Scan for the cell matching the given text and deliver its (X, Y) coordinate at center. 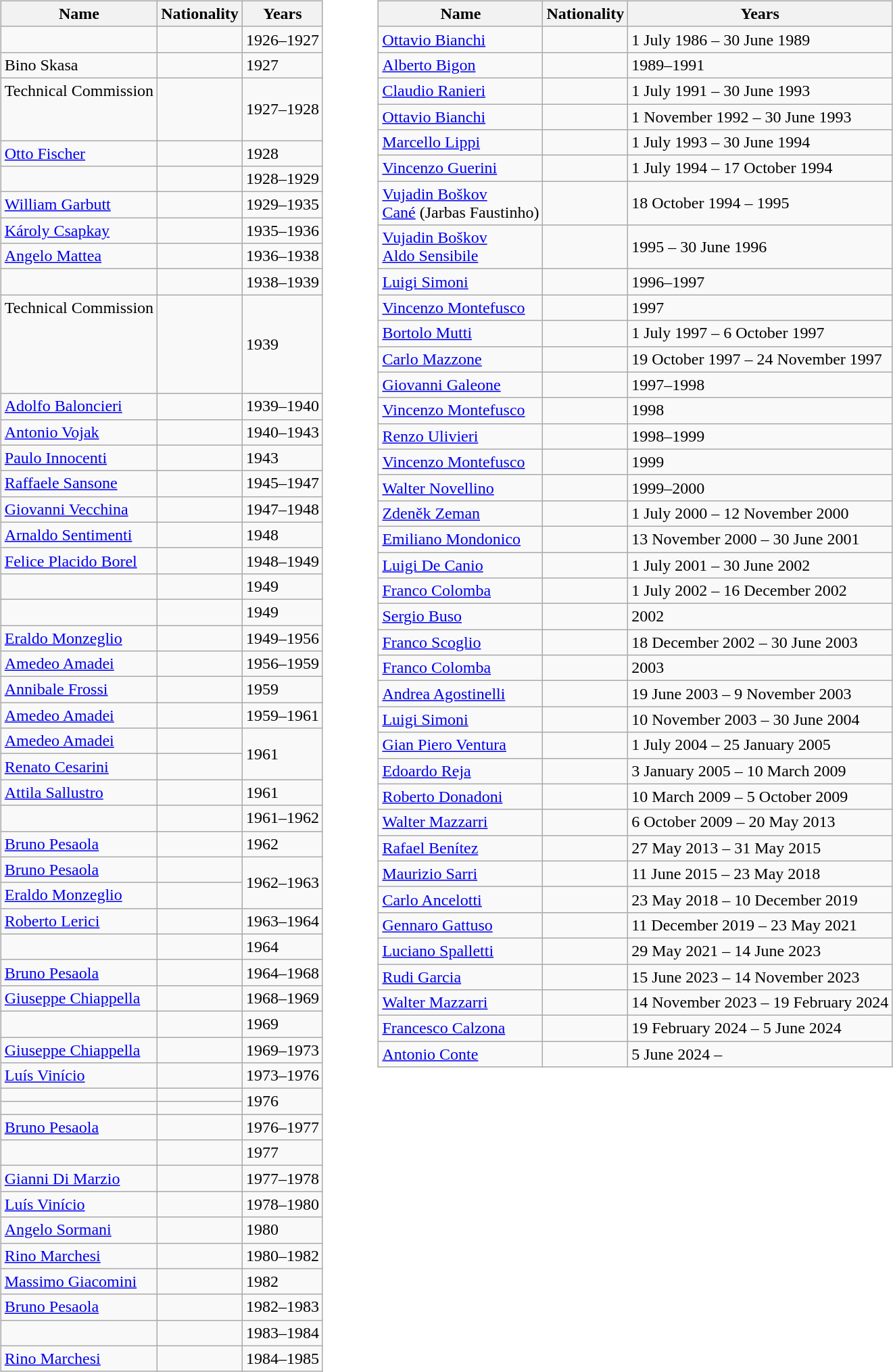
Vincenzo Guerini (461, 168)
1928–1929 (283, 179)
1 July 1993 – 30 June 1994 (760, 143)
Francesco Calzona (461, 1028)
11 June 2015 – 23 May 2018 (760, 874)
1962–1963 (283, 882)
14 November 2023 – 19 February 2024 (760, 1003)
1 July 2001 – 30 June 2002 (760, 565)
Adolfo Baloncieri (78, 406)
19 October 1997 – 24 November 1997 (760, 359)
1 July 2000 – 12 November 2000 (760, 513)
Antonio Vojak (78, 432)
1936–1938 (283, 256)
Marcello Lippi (461, 143)
1977–1978 (283, 1179)
Carlo Ancelotti (461, 899)
Gian Piero Ventura (461, 745)
1927–1928 (283, 109)
1999–2000 (760, 488)
5 June 2024 – (760, 1054)
1968–1969 (283, 998)
Franco Scoglio (461, 642)
Renzo Ulivieri (461, 436)
Angelo Mattea (78, 256)
1997–1998 (760, 385)
Alberto Bigon (461, 65)
1956–1959 (283, 664)
3 January 2005 – 10 March 2009 (760, 771)
Vujadin BoškovCané (Jarbas Faustinho) (461, 203)
1959–1961 (283, 715)
27 May 2013 – 31 May 2015 (760, 848)
Bortolo Mutti (461, 333)
1989–1991 (760, 65)
1948 (283, 535)
Rafael Benítez (461, 848)
1998–1999 (760, 436)
1943 (283, 458)
Rudi Garcia (461, 977)
Annibale Frossi (78, 690)
1976–1977 (283, 1127)
Raffaele Sansone (78, 483)
1 July 2002 – 16 December 2002 (760, 591)
1939 (283, 344)
1984–1985 (283, 1358)
1964–1968 (283, 972)
1 July 1991 – 30 June 1993 (760, 91)
1980–1982 (283, 1256)
1949–1956 (283, 638)
Sergio Buso (461, 617)
2002 (760, 617)
13 November 2000 – 30 June 2001 (760, 539)
1980 (283, 1230)
Paulo Innocenti (78, 458)
Zdeněk Zeman (461, 513)
Maurizio Sarri (461, 874)
1938–1939 (283, 282)
1969 (283, 1024)
Luigi De Canio (461, 565)
1999 (760, 462)
1978–1980 (283, 1204)
6 October 2009 – 20 May 2013 (760, 822)
1928 (283, 153)
1977 (283, 1153)
Luciano Spalletti (461, 951)
1945–1947 (283, 483)
1927 (283, 65)
1964 (283, 947)
Massimo Giacomini (78, 1281)
Antonio Conte (461, 1054)
1 November 1992 – 30 June 1993 (760, 117)
Bino Skasa (78, 65)
Felice Placido Borel (78, 561)
1963–1964 (283, 921)
1976 (283, 1102)
Renato Cesarini (78, 767)
10 November 2003 – 30 June 2004 (760, 719)
19 June 2003 – 9 November 2003 (760, 694)
Emiliano Mondonico (461, 539)
15 June 2023 – 14 November 2023 (760, 977)
1959 (283, 690)
10 March 2009 – 5 October 2009 (760, 797)
Gennaro Gattuso (461, 925)
23 May 2018 – 10 December 2019 (760, 899)
1961–1962 (283, 818)
1996–1997 (760, 282)
1 July 1997 – 6 October 1997 (760, 333)
1982–1983 (283, 1307)
19 February 2024 – 5 June 2024 (760, 1028)
1998 (760, 410)
1935–1936 (283, 231)
Carlo Mazzone (461, 359)
Edoardo Reja (461, 771)
Walter Novellino (461, 488)
1948–1949 (283, 561)
1 July 1994 – 17 October 1994 (760, 168)
1962 (283, 844)
1947–1948 (283, 509)
Károly Csapkay (78, 231)
Roberto Donadoni (461, 797)
Otto Fischer (78, 153)
18 December 2002 – 30 June 2003 (760, 642)
Giovanni Vecchina (78, 509)
1926–1927 (283, 39)
1997 (760, 308)
1969–1973 (283, 1050)
1929–1935 (283, 205)
1 July 2004 – 25 January 2005 (760, 745)
1995 – 30 June 1996 (760, 247)
1940–1943 (283, 432)
Arnaldo Sentimenti (78, 535)
11 December 2019 – 23 May 2021 (760, 925)
1982 (283, 1281)
29 May 2021 – 14 June 2023 (760, 951)
Gianni Di Marzio (78, 1179)
Angelo Sormani (78, 1230)
Giovanni Galeone (461, 385)
Vujadin BoškovAldo Sensibile (461, 247)
Roberto Lerici (78, 921)
18 October 1994 – 1995 (760, 203)
2003 (760, 668)
1983–1984 (283, 1333)
Attila Sallustro (78, 793)
1973–1976 (283, 1076)
William Garbutt (78, 205)
Andrea Agostinelli (461, 694)
1939–1940 (283, 406)
Claudio Ranieri (461, 91)
1 July 1986 – 30 June 1989 (760, 39)
